Scan for the cell matching the given text and deliver its [X, Y] coordinate at center. 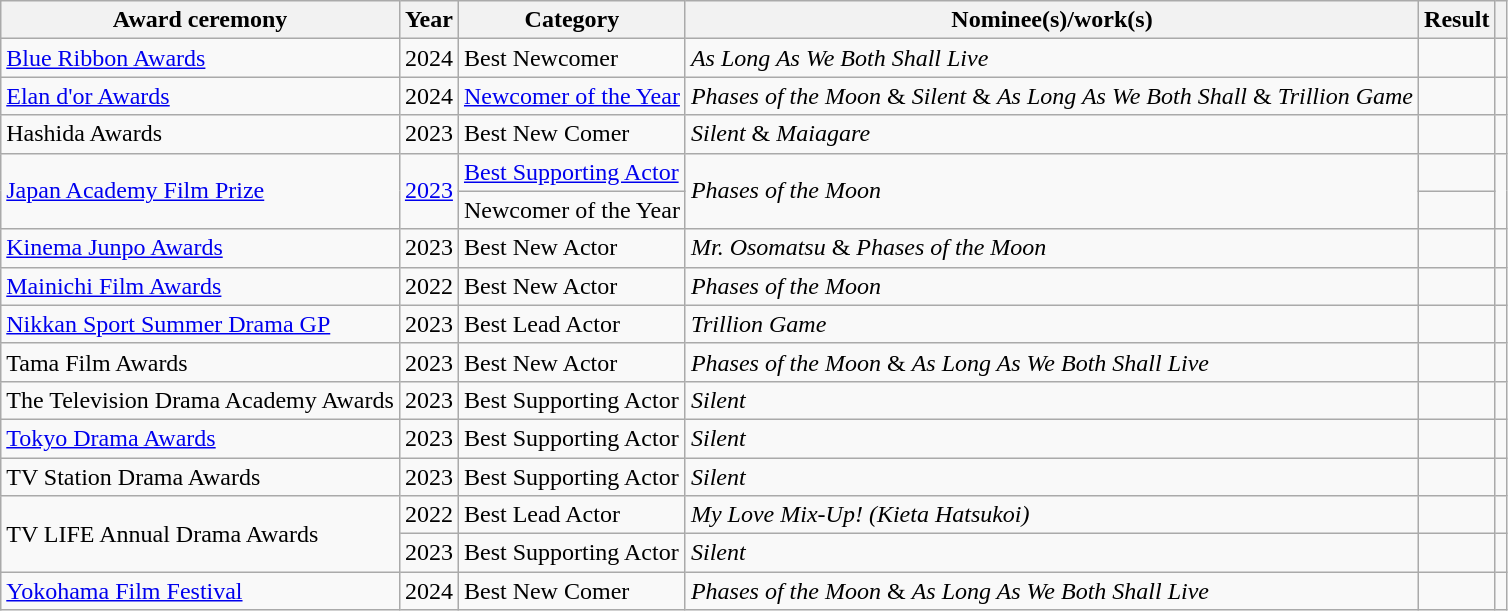
Best Newcomer [572, 58]
Hashida Awards [200, 134]
Category [572, 20]
Japan Academy Film Prize [200, 191]
Tokyo Drama Awards [200, 438]
Result [1457, 20]
Mainichi Film Awards [200, 286]
Yokohama Film Festival [200, 591]
Trillion Game [1052, 324]
As Long As We Both Shall Live [1052, 58]
Nominee(s)/work(s) [1052, 20]
Blue Ribbon Awards [200, 58]
My Love Mix-Up! (Kieta Hatsukoi) [1052, 515]
Year [428, 20]
Mr. Osomatsu & Phases of the Moon [1052, 248]
Nikkan Sport Summer Drama GP [200, 324]
Award ceremony [200, 20]
Phases of the Moon & Silent & As Long As We Both Shall & Trillion Game [1052, 96]
Tama Film Awards [200, 362]
TV LIFE Annual Drama Awards [200, 534]
Elan d'or Awards [200, 96]
The Television Drama Academy Awards [200, 400]
Kinema Junpo Awards [200, 248]
Silent & Maiagare [1052, 134]
TV Station Drama Awards [200, 477]
